Extract the [x, y] coordinate from the center of the cell holding the provided text.  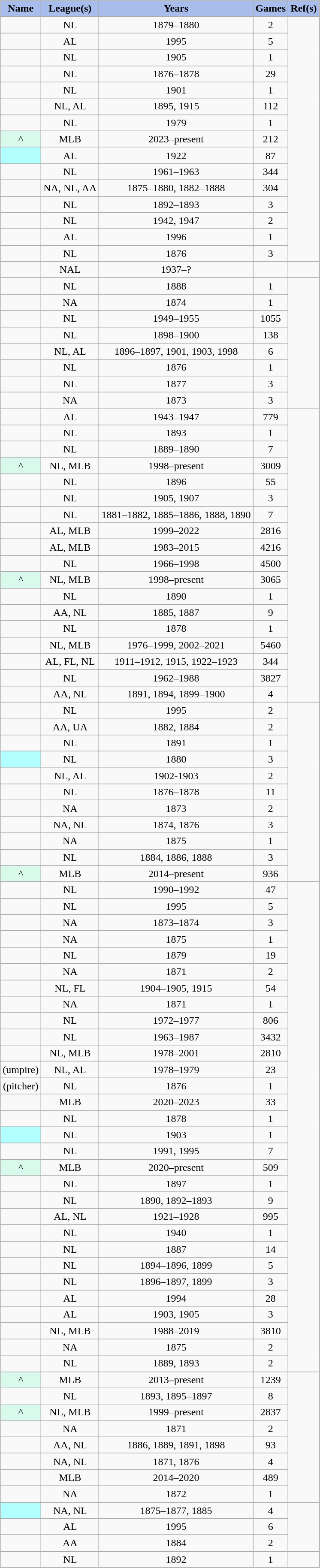
112 [271, 106]
1891 [176, 743]
28 [271, 1298]
1962–1988 [176, 678]
1991, 1995 [176, 1151]
2837 [271, 1412]
2810 [271, 1053]
1872 [176, 1494]
4216 [271, 547]
Ref(s) [304, 9]
AA [70, 1543]
1879–1880 [176, 25]
1896 [176, 482]
Name [21, 9]
509 [271, 1167]
2013–present [176, 1380]
93 [271, 1445]
1889–1890 [176, 449]
1978–1979 [176, 1070]
936 [271, 874]
55 [271, 482]
1884, 1886, 1888 [176, 857]
47 [271, 890]
1889, 1893 [176, 1363]
3810 [271, 1331]
1888 [176, 286]
1903 [176, 1135]
1896–1897, 1899 [176, 1282]
1988–2019 [176, 1331]
3009 [271, 465]
1879 [176, 955]
1937–? [176, 270]
995 [271, 1216]
2014–present [176, 874]
1874, 1876 [176, 825]
1949–1955 [176, 319]
1966–1998 [176, 564]
33 [271, 1102]
1881–1882, 1885–1886, 1888, 1890 [176, 515]
2023–present [176, 139]
1896–1897, 1901, 1903, 1998 [176, 351]
Games [271, 9]
779 [271, 416]
1911–1912, 1915, 1922–1923 [176, 661]
1943–1947 [176, 416]
3065 [271, 580]
2020–present [176, 1167]
23 [271, 1070]
1922 [176, 155]
11 [271, 792]
19 [271, 955]
1239 [271, 1380]
806 [271, 1021]
1901 [176, 90]
1994 [176, 1298]
1894–1896, 1899 [176, 1266]
138 [271, 335]
(umpire) [21, 1070]
1877 [176, 384]
1961–1963 [176, 172]
14 [271, 1249]
1880 [176, 760]
1890, 1892–1893 [176, 1200]
1885, 1887 [176, 612]
1886, 1889, 1891, 1898 [176, 1445]
1873–1874 [176, 923]
(pitcher) [21, 1086]
AA, UA [70, 727]
1976–1999, 2002–2021 [176, 645]
1996 [176, 237]
1893, 1895–1897 [176, 1396]
1884 [176, 1543]
212 [271, 139]
2816 [271, 531]
1892 [176, 1559]
1874 [176, 302]
League(s) [70, 9]
1978–2001 [176, 1053]
1887 [176, 1249]
489 [271, 1478]
2014–2020 [176, 1478]
1882, 1884 [176, 727]
NL, FL [70, 988]
1892–1893 [176, 205]
1963–1987 [176, 1037]
NA, NL, AA [70, 188]
54 [271, 988]
8 [271, 1396]
1904–1905, 1915 [176, 988]
304 [271, 188]
AL, FL, NL [70, 661]
1983–2015 [176, 547]
1942, 1947 [176, 221]
NAL [70, 270]
87 [271, 155]
AL, NL [70, 1216]
1891, 1894, 1899–1900 [176, 694]
4500 [271, 564]
1895, 1915 [176, 106]
Years [176, 9]
1905, 1907 [176, 498]
1893 [176, 433]
1999–2022 [176, 531]
3827 [271, 678]
1903, 1905 [176, 1315]
5460 [271, 645]
1898–1900 [176, 335]
2020–2023 [176, 1102]
1871, 1876 [176, 1461]
1055 [271, 319]
3432 [271, 1037]
1979 [176, 123]
1890 [176, 596]
1940 [176, 1233]
1875–1877, 1885 [176, 1510]
1921–1928 [176, 1216]
1902-1903 [176, 776]
1875–1880, 1882–1888 [176, 188]
1905 [176, 57]
1999–present [176, 1412]
29 [271, 74]
1990–1992 [176, 890]
1972–1977 [176, 1021]
1897 [176, 1184]
